Pinpoint the cell where the given text exists, returning its (X, Y) midpoint coordinate. 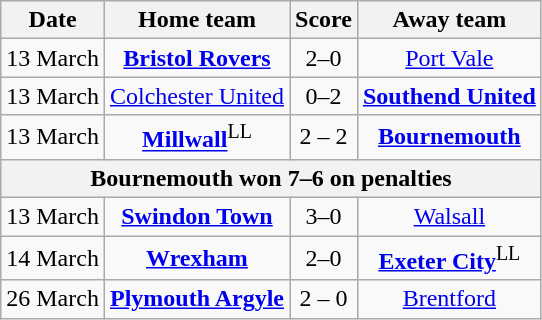
Exeter CityLL (449, 258)
26 March (53, 299)
Swindon Town (196, 217)
Score (324, 20)
Colchester United (196, 96)
Bournemouth (449, 138)
Bournemouth won 7–6 on penalties (272, 178)
Southend United (449, 96)
3–0 (324, 217)
Wrexham (196, 258)
2 – 2 (324, 138)
Plymouth Argyle (196, 299)
MillwallLL (196, 138)
Brentford (449, 299)
Bristol Rovers (196, 58)
Date (53, 20)
Home team (196, 20)
Port Vale (449, 58)
2 – 0 (324, 299)
0–2 (324, 96)
Walsall (449, 217)
14 March (53, 258)
Away team (449, 20)
